Capture the cell that displays the provided text and extract its (X, Y) central coordinate. 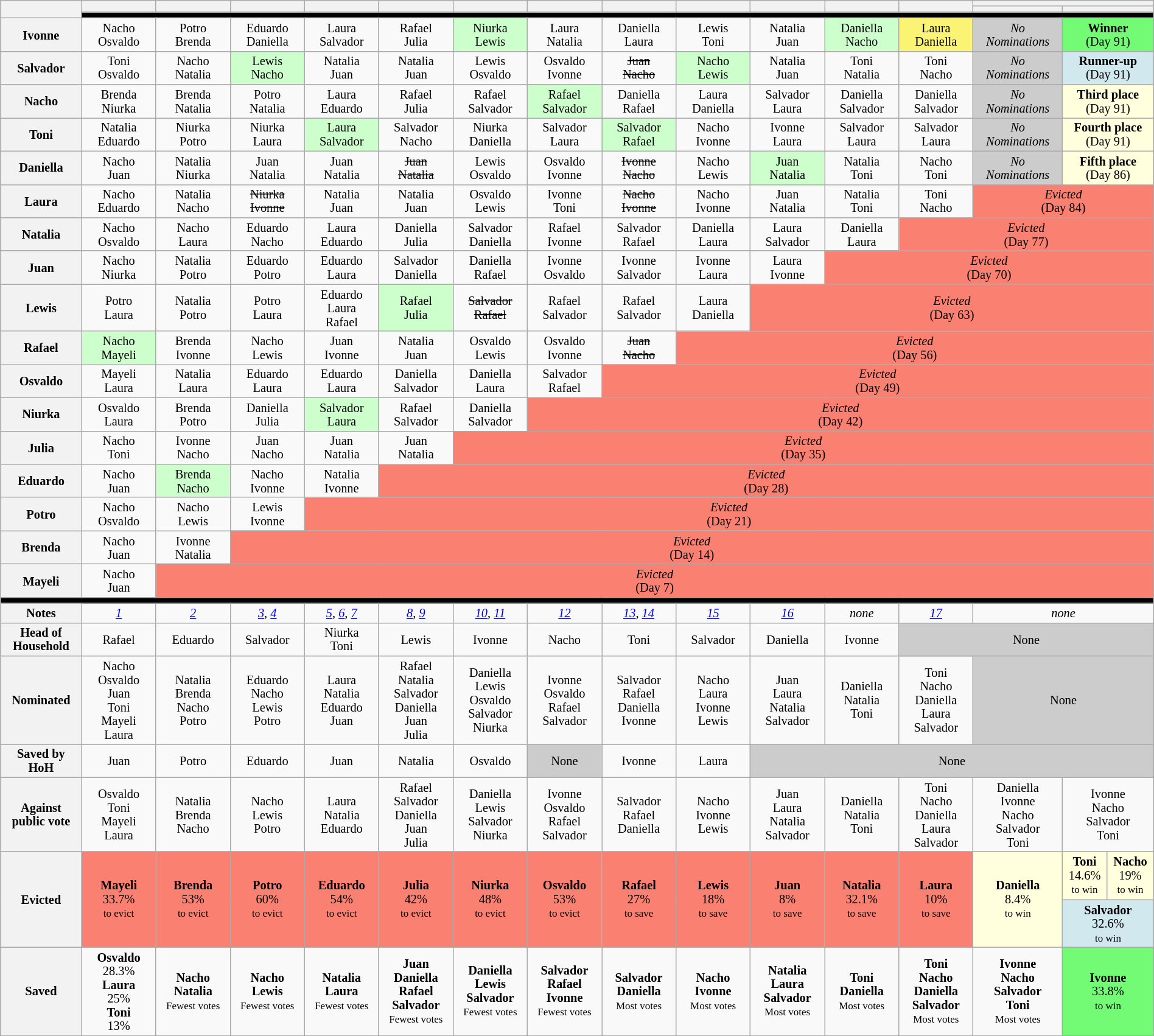
Evicted(Day 21) (729, 514)
IvonneSalvador (638, 268)
Runner-up(Day 91) (1108, 68)
Winner(Day 91) (1108, 34)
JuanDaniellaRafaelSalvadorFewest votes (416, 991)
LewisIvonne (267, 514)
1 (119, 613)
NachoLauraIvonneLewis (713, 700)
ToniNachoDaniellaSalvadorMost votes (936, 991)
LauraNataliaEduardo (341, 814)
10, 11 (490, 613)
EduardoDaniella (267, 34)
BrendaNacho (193, 481)
SalvadorRafaelIvonneFewest votes (564, 991)
Laura10%to save (936, 900)
Evicted(Day 49) (878, 381)
Nacho19%to win (1131, 875)
NachoIvonneLewis (713, 814)
NiurkaToni (341, 639)
Julia (41, 448)
Osvaldo53%to evict (564, 900)
NachoOsvaldoJuanToniMayeliLaura (119, 700)
NiurkaIvonne (267, 201)
Rafael27%to save (638, 900)
5, 6, 7 (341, 613)
NiurkaPotro (193, 134)
DaniellaLewisSalvadorNiurka (490, 814)
15 (713, 613)
ToniNatalia (862, 68)
Potro60%to evict (267, 900)
Notes (41, 613)
NataliaNiurka (193, 168)
OsvaldoToniMayeliLaura (119, 814)
Julia42%to evict (416, 900)
Osvaldo28.3%Laura25%Toni13% (119, 991)
Evicted (41, 900)
NataliaBrendaNacho (193, 814)
NiurkaLaura (267, 134)
PotroBrenda (193, 34)
NataliaNacho (193, 201)
Evicted(Day 42) (840, 414)
PotroNatalia (267, 101)
DaniellaNacho (862, 34)
IvonneNachoSalvadorToni (1108, 814)
16 (788, 613)
SalvadorRafaelDaniella (638, 814)
RafaelIvonne (564, 234)
3, 4 (267, 613)
NataliaLauraFewest votes (341, 991)
DaniellaLewisOsvaldoSalvadorNiurka (490, 700)
LauraNataliaEduardoJuan (341, 700)
BrendaIvonne (193, 348)
Juan8%to save (788, 900)
NachoNiurka (119, 268)
IvonneOsvaldo (564, 268)
Nominated (41, 700)
DaniellaIvonneNachoSalvadorToni (1018, 814)
LauraNatalia (564, 34)
Natalia32.1%to save (862, 900)
NataliaIvonne (341, 481)
Saved by HoH (41, 761)
Lewis18%to save (713, 900)
EduardoNachoLewisPotro (267, 700)
Evicted(Day 70) (990, 268)
Ivonne33.8%to win (1108, 991)
Evicted(Day 84) (1063, 201)
Fifth place(Day 86) (1108, 168)
13, 14 (638, 613)
BrendaNiurka (119, 101)
Eduardo54%to evict (341, 900)
RafaelNataliaSalvadorDaniellaJuanJulia (416, 700)
Brenda (41, 548)
NachoIvonneMost votes (713, 991)
LewisNacho (267, 68)
Saved (41, 991)
DaniellaLewisSalvadorFewest votes (490, 991)
SalvadorNacho (416, 134)
ToniDaniellaMost votes (862, 991)
NachoLewisPotro (267, 814)
LewisToni (713, 34)
2 (193, 613)
8, 9 (416, 613)
ToniOsvaldo (119, 68)
Evicted(Day 7) (655, 581)
SalvadorDaniellaMost votes (638, 991)
IvonneNachoSalvadorToniMost votes (1018, 991)
Evicted(Day 14) (691, 548)
Fourth place(Day 91) (1108, 134)
Toni14.6%to win (1085, 875)
12 (564, 613)
NachoMayeli (119, 348)
Third place(Day 91) (1108, 101)
MayeliLaura (119, 381)
JuanIvonne (341, 348)
NachoLewisFewest votes (267, 991)
17 (936, 613)
Salvador32.6%to win (1108, 924)
NachoEduardo (119, 201)
Againstpublic vote (41, 814)
NiurkaDaniella (490, 134)
Evicted(Day 77) (1026, 234)
EduardoPotro (267, 268)
LauraIvonne (788, 268)
Head of Household (41, 639)
IvonneToni (564, 201)
RafaelSalvadorDaniellaJuanJulia (416, 814)
Evicted(Day 35) (803, 448)
NachoNataliaFewest votes (193, 991)
OsvaldoLaura (119, 414)
Niurka (41, 414)
IvonneNatalia (193, 548)
NataliaBrendaNachoPotro (193, 700)
NachoNatalia (193, 68)
NachoLaura (193, 234)
SalvadorRafaelDaniellaIvonne (638, 700)
NataliaLaura (193, 381)
Mayeli (41, 581)
EduardoLauraRafael (341, 308)
Niurka48%to evict (490, 900)
BrendaPotro (193, 414)
NiurkaLewis (490, 34)
BrendaNatalia (193, 101)
NataliaLauraSalvadorMost votes (788, 991)
Mayeli33.7%to evict (119, 900)
Daniella8.4%to win (1018, 900)
Evicted(Day 28) (766, 481)
Brenda53%to evict (193, 900)
Evicted(Day 63) (952, 308)
Evicted(Day 56) (915, 348)
EduardoNacho (267, 234)
NataliaEduardo (119, 134)
